Output the [X, Y] coordinate of the center of the cell containing the given text.  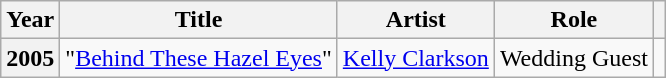
Artist [416, 20]
"Behind These Hazel Eyes" [198, 58]
Title [198, 20]
Year [30, 20]
Role [574, 20]
Wedding Guest [574, 58]
Kelly Clarkson [416, 58]
2005 [30, 58]
